For the text-containing cell, return its midpoint in (X, Y) coordinate format. 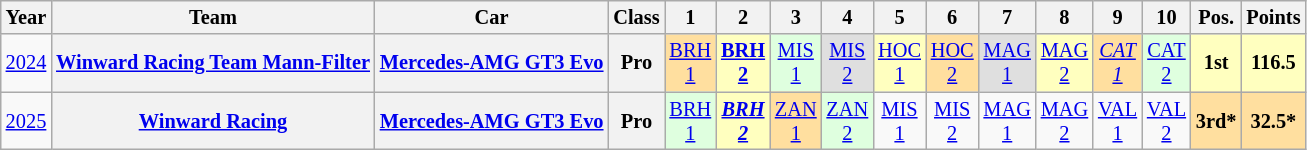
8 (1064, 17)
4 (848, 17)
2025 (26, 121)
Team (213, 17)
Points (1273, 17)
ZAN2 (848, 121)
7 (1008, 17)
Winward Racing Team Mann-Filter (213, 63)
Winward Racing (213, 121)
2 (743, 17)
10 (1166, 17)
9 (1118, 17)
1st (1216, 63)
Car (492, 17)
HOC1 (900, 63)
VAL1 (1118, 121)
Pos. (1216, 17)
Class (636, 17)
3rd* (1216, 121)
CAT1 (1118, 63)
HOC2 (952, 63)
116.5 (1273, 63)
1 (690, 17)
ZAN1 (796, 121)
2024 (26, 63)
3 (796, 17)
CAT2 (1166, 63)
Year (26, 17)
6 (952, 17)
5 (900, 17)
32.5* (1273, 121)
VAL2 (1166, 121)
